Output the (x, y) coordinate of the center of the cell containing the given text.  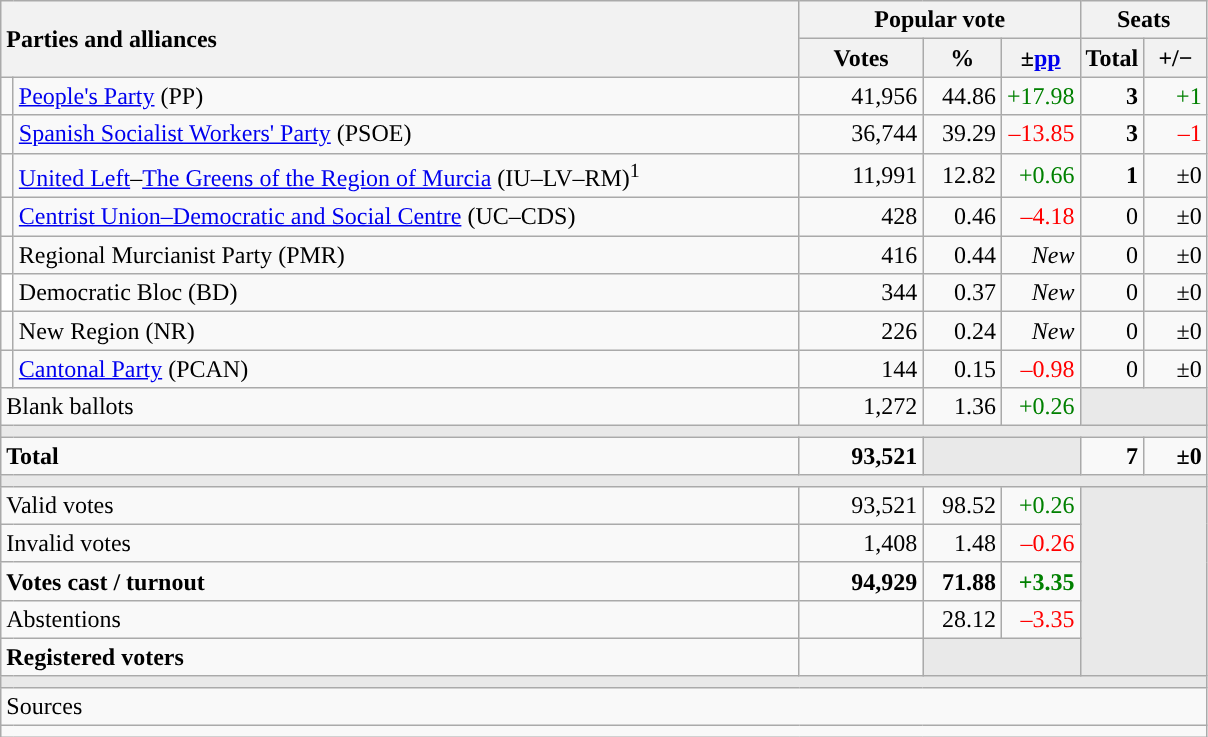
Spanish Socialist Workers' Party (PSOE) (406, 134)
28.12 (962, 619)
Abstentions (400, 619)
Popular vote (940, 20)
98.52 (962, 505)
–0.26 (1040, 543)
Seats (1144, 20)
226 (861, 331)
% (962, 58)
+3.35 (1040, 581)
Valid votes (400, 505)
36,744 (861, 134)
12.82 (962, 176)
–3.35 (1040, 619)
41,956 (861, 96)
Centrist Union–Democratic and Social Centre (UC–CDS) (406, 217)
–4.18 (1040, 217)
0.24 (962, 331)
0.44 (962, 255)
1 (1112, 176)
1.36 (962, 407)
94,929 (861, 581)
1.48 (962, 543)
Parties and alliances (400, 39)
–0.98 (1040, 369)
1,408 (861, 543)
+1 (1176, 96)
144 (861, 369)
New Region (NR) (406, 331)
Regional Murcianist Party (PMR) (406, 255)
428 (861, 217)
0.46 (962, 217)
7 (1112, 456)
Invalid votes (400, 543)
Blank ballots (400, 407)
People's Party (PP) (406, 96)
–1 (1176, 134)
Votes cast / turnout (400, 581)
±pp (1040, 58)
+0.66 (1040, 176)
United Left–The Greens of the Region of Murcia (IU–LV–RM)1 (406, 176)
11,991 (861, 176)
+17.98 (1040, 96)
1,272 (861, 407)
344 (861, 293)
–13.85 (1040, 134)
39.29 (962, 134)
Democratic Bloc (BD) (406, 293)
44.86 (962, 96)
Votes (861, 58)
416 (861, 255)
71.88 (962, 581)
+/− (1176, 58)
0.37 (962, 293)
Cantonal Party (PCAN) (406, 369)
Registered voters (400, 657)
Sources (604, 706)
0.15 (962, 369)
